Provide the (x, y) coordinate of the cell's center where the given text is located.  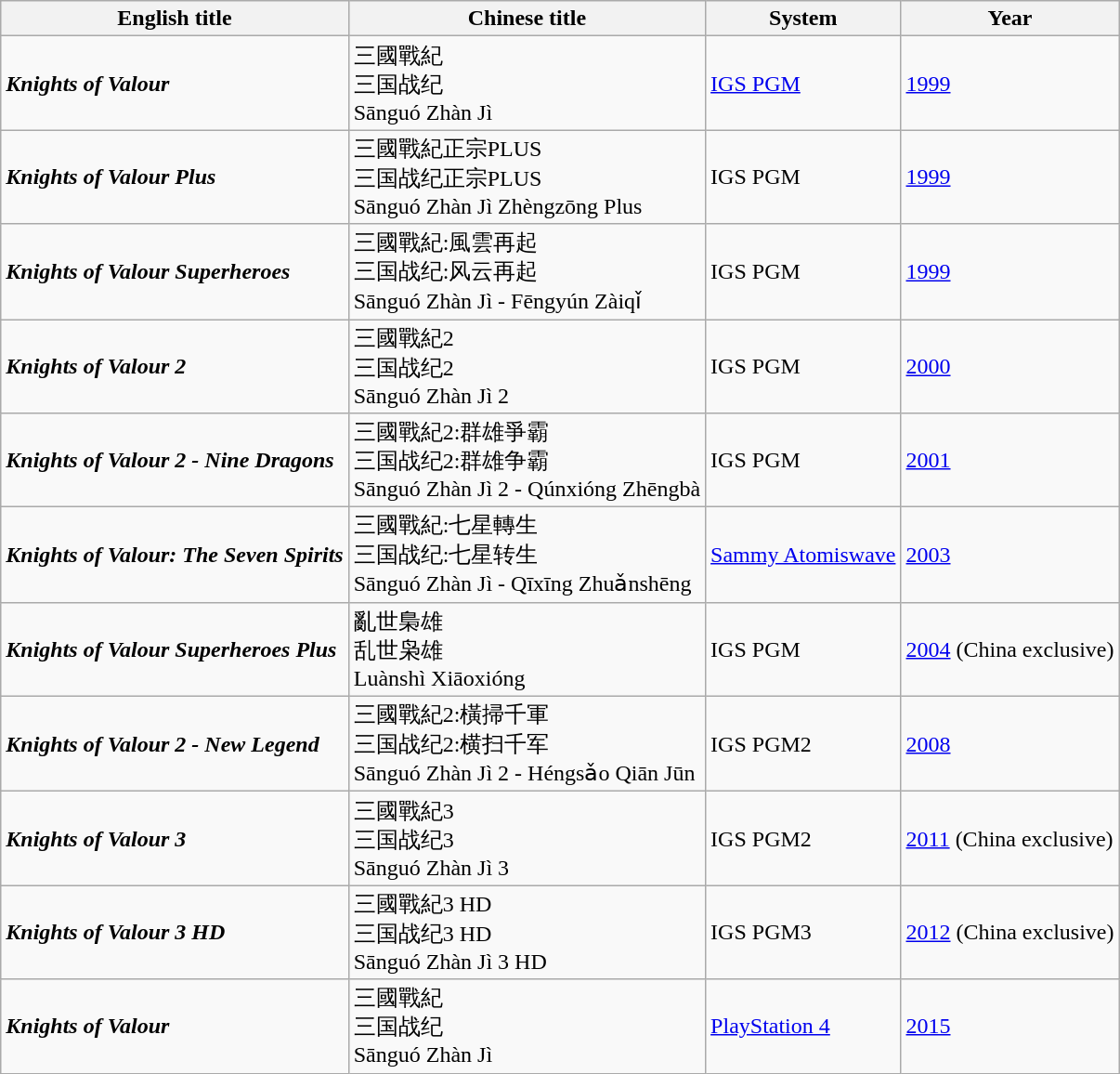
English title (175, 19)
Knights of Valour: The Seven Spirits (175, 556)
三國戰紀正宗PLUS 三国战纪正宗PLUS Sānguó Zhàn Jì Zhèngzōng Plus (527, 177)
System (803, 19)
PlayStation 4 (803, 1026)
Knights of Valour 2 - Nine Dragons (175, 461)
Knights of Valour Superheroes Plus (175, 648)
Knights of Valour 2 (175, 366)
三國戰紀3 HD 三国战纪3 HD Sānguó Zhàn Jì 3 HD (527, 933)
Knights of Valour 2 - New Legend (175, 743)
2008 (1010, 743)
2003 (1010, 556)
亂世梟雄 乱世枭雄 Luànshì Xiāoxióng (527, 648)
2004 (China exclusive) (1010, 648)
三國戰紀:七星轉生 三国战纪:七星转生 Sānguó Zhàn Jì - Qīxīng Zhuǎnshēng (527, 556)
Sammy Atomiswave (803, 556)
三國戰紀2:群雄爭霸 三国战纪2:群雄争霸 Sānguó Zhàn Jì 2 - Qúnxióng Zhēngbà (527, 461)
Knights of Valour 3 HD (175, 933)
Knights of Valour 3 (175, 838)
2015 (1010, 1026)
三國戰紀2 三国战纪2 Sānguó Zhàn Jì 2 (527, 366)
2000 (1010, 366)
IGS PGM3 (803, 933)
2011 (China exclusive) (1010, 838)
三國戰紀2:橫掃千軍 三国战纪2:横扫千军 Sānguó Zhàn Jì 2 - Héngsǎo Qiān Jūn (527, 743)
Knights of Valour Superheroes (175, 271)
2012 (China exclusive) (1010, 933)
Chinese title (527, 19)
三國戰紀3 三国战纪3 Sānguó Zhàn Jì 3 (527, 838)
Year (1010, 19)
Knights of Valour Plus (175, 177)
三國戰紀:風雲再起 三国战纪:风云再起 Sānguó Zhàn Jì - Fēngyún Zàiqǐ (527, 271)
2001 (1010, 461)
